Output the (x, y) coordinate of the center of the cell containing the given text.  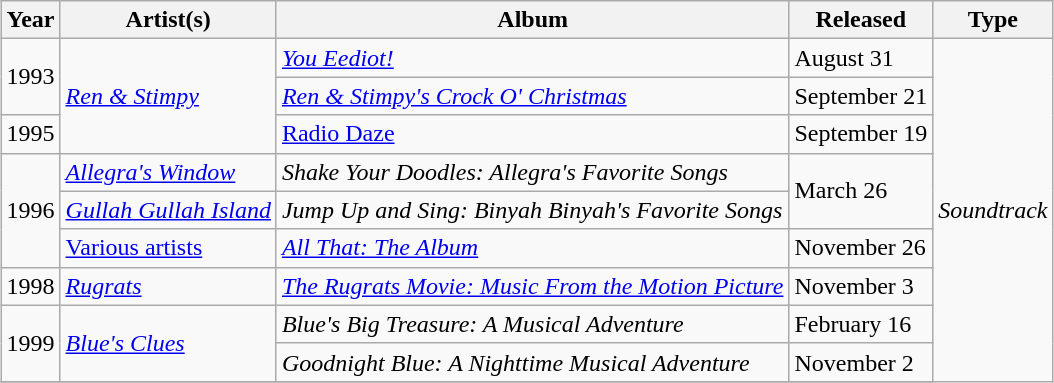
1998 (30, 286)
March 26 (861, 191)
Blue's Big Treasure: A Musical Adventure (532, 324)
Album (532, 20)
1996 (30, 210)
Type (993, 20)
Allegra's Window (168, 172)
August 31 (861, 58)
Year (30, 20)
Ren & Stimpy (168, 96)
1999 (30, 343)
Various artists (168, 248)
Artist(s) (168, 20)
Shake Your Doodles: Allegra's Favorite Songs (532, 172)
Released (861, 20)
Goodnight Blue: A Nighttime Musical Adventure (532, 362)
November 26 (861, 248)
February 16 (861, 324)
Ren & Stimpy's Crock O' Christmas (532, 96)
All That: The Album (532, 248)
September 21 (861, 96)
The Rugrats Movie: Music From the Motion Picture (532, 286)
Rugrats (168, 286)
November 3 (861, 286)
Jump Up and Sing: Binyah Binyah's Favorite Songs (532, 210)
1995 (30, 134)
Soundtrack (993, 210)
September 19 (861, 134)
Blue's Clues (168, 343)
November 2 (861, 362)
1993 (30, 77)
Gullah Gullah Island (168, 210)
You Eediot! (532, 58)
Radio Daze (532, 134)
